Output the [x, y] coordinate of the center of the cell containing the given text.  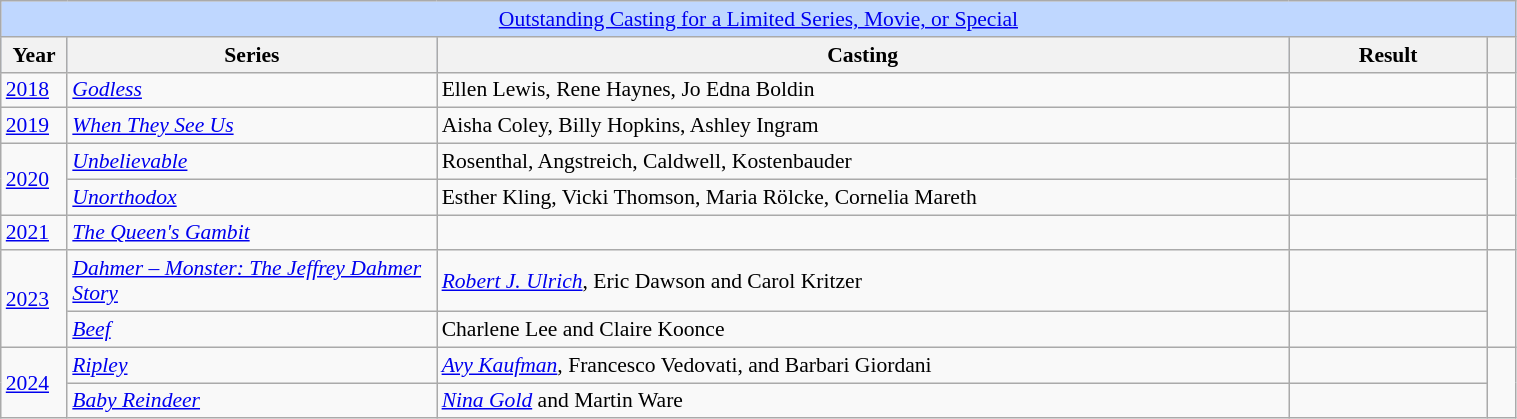
Avy Kaufman, Francesco Vedovati, and Barbari Giordani [863, 365]
Series [252, 55]
Baby Reindeer [252, 401]
2021 [34, 233]
Casting [863, 55]
Unorthodox [252, 197]
2023 [34, 300]
Year [34, 55]
Ripley [252, 365]
Aisha Coley, Billy Hopkins, Ashley Ingram [863, 126]
Robert J. Ulrich, Eric Dawson and Carol Kritzer [863, 282]
2020 [34, 180]
Outstanding Casting for a Limited Series, Movie, or Special [758, 19]
Beef [252, 330]
Esther Kling, Vicki Thomson, Maria Rölcke, Cornelia Mareth [863, 197]
Nina Gold and Martin Ware [863, 401]
Charlene Lee and Claire Koonce [863, 330]
Result [1388, 55]
Dahmer – Monster: The Jeffrey Dahmer Story [252, 282]
The Queen's Gambit [252, 233]
2018 [34, 90]
Rosenthal, Angstreich, Caldwell, Kostenbauder [863, 162]
Unbelievable [252, 162]
2019 [34, 126]
2024 [34, 382]
Ellen Lewis, Rene Haynes, Jo Edna Boldin [863, 90]
Godless [252, 90]
When They See Us [252, 126]
